From the cell containing the given text, extract its center point as (X, Y) coordinate. 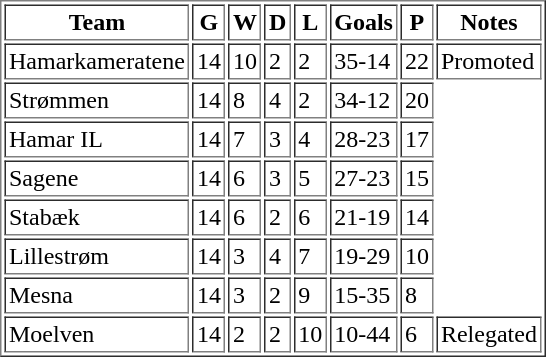
P (416, 22)
L (310, 22)
Sagene (96, 178)
Goals (364, 22)
19-29 (364, 256)
15-35 (364, 296)
Stabæk (96, 218)
5 (310, 178)
Mesna (96, 296)
W (244, 22)
Moelven (96, 334)
Strømmen (96, 100)
Hamarkameratene (96, 62)
15 (416, 178)
22 (416, 62)
28-23 (364, 140)
21-19 (364, 218)
34-12 (364, 100)
Lillestrøm (96, 256)
10-44 (364, 334)
17 (416, 140)
Notes (488, 22)
D (277, 22)
Team (96, 22)
27-23 (364, 178)
20 (416, 100)
G (208, 22)
35-14 (364, 62)
9 (310, 296)
Promoted (488, 62)
Relegated (488, 334)
Hamar IL (96, 140)
